Find where the given text appears and provide that cell's center as [X, Y] coordinate. 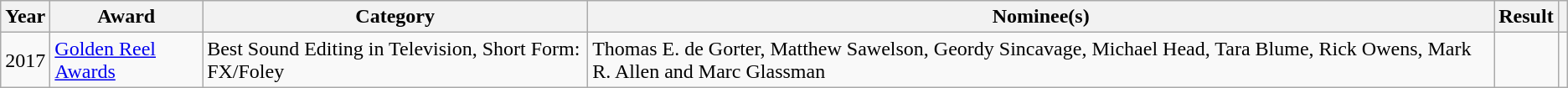
Thomas E. de Gorter, Matthew Sawelson, Geordy Sincavage, Michael Head, Tara Blume, Rick Owens, Mark R. Allen and Marc Glassman [1041, 60]
Year [25, 17]
Best Sound Editing in Television, Short Form: FX/Foley [395, 60]
Category [395, 17]
Result [1526, 17]
Nominee(s) [1041, 17]
2017 [25, 60]
Golden Reel Awards [126, 60]
Award [126, 17]
